Output the [X, Y] coordinate of the center of the cell containing the given text.  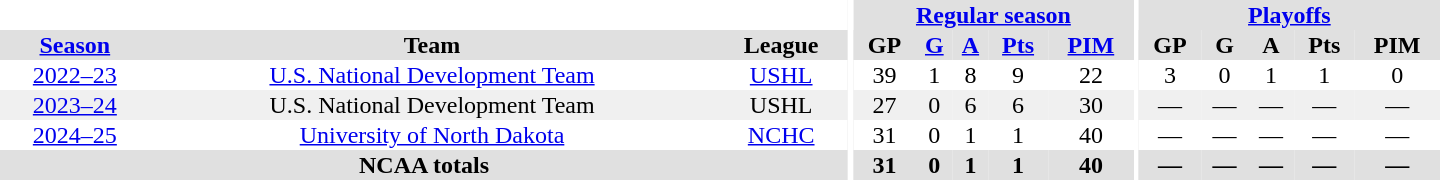
22 [1090, 75]
3 [1170, 75]
2022–23 [75, 75]
NCHC [781, 135]
2024–25 [75, 135]
30 [1090, 105]
9 [1018, 75]
League [781, 45]
8 [970, 75]
University of North Dakota [432, 135]
27 [884, 105]
Season [75, 45]
39 [884, 75]
2023–24 [75, 105]
Playoffs [1290, 15]
NCAA totals [424, 165]
Team [432, 45]
Regular season [993, 15]
